Detect which cell encompasses the target text, then output its (X, Y) center coordinate. 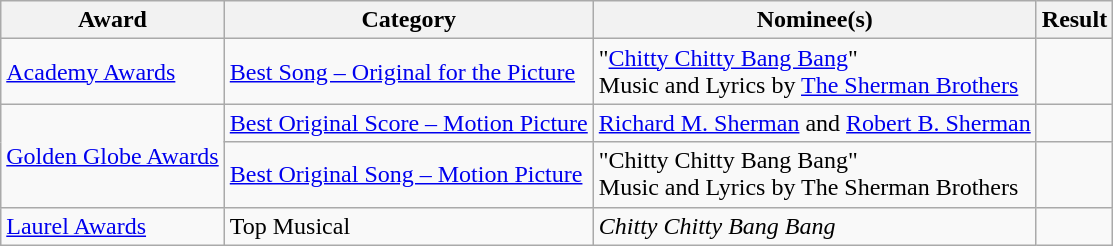
Top Musical (408, 226)
Nominee(s) (814, 20)
Category (408, 20)
Best Original Score – Motion Picture (408, 123)
Chitty Chitty Bang Bang (814, 226)
Result (1074, 20)
Academy Awards (113, 72)
Best Original Song – Motion Picture (408, 174)
Laurel Awards (113, 226)
Richard M. Sherman and Robert B. Sherman (814, 123)
Award (113, 20)
Best Song – Original for the Picture (408, 72)
Golden Globe Awards (113, 156)
